Provide the (x, y) coordinate of the cell's center where the given text is located.  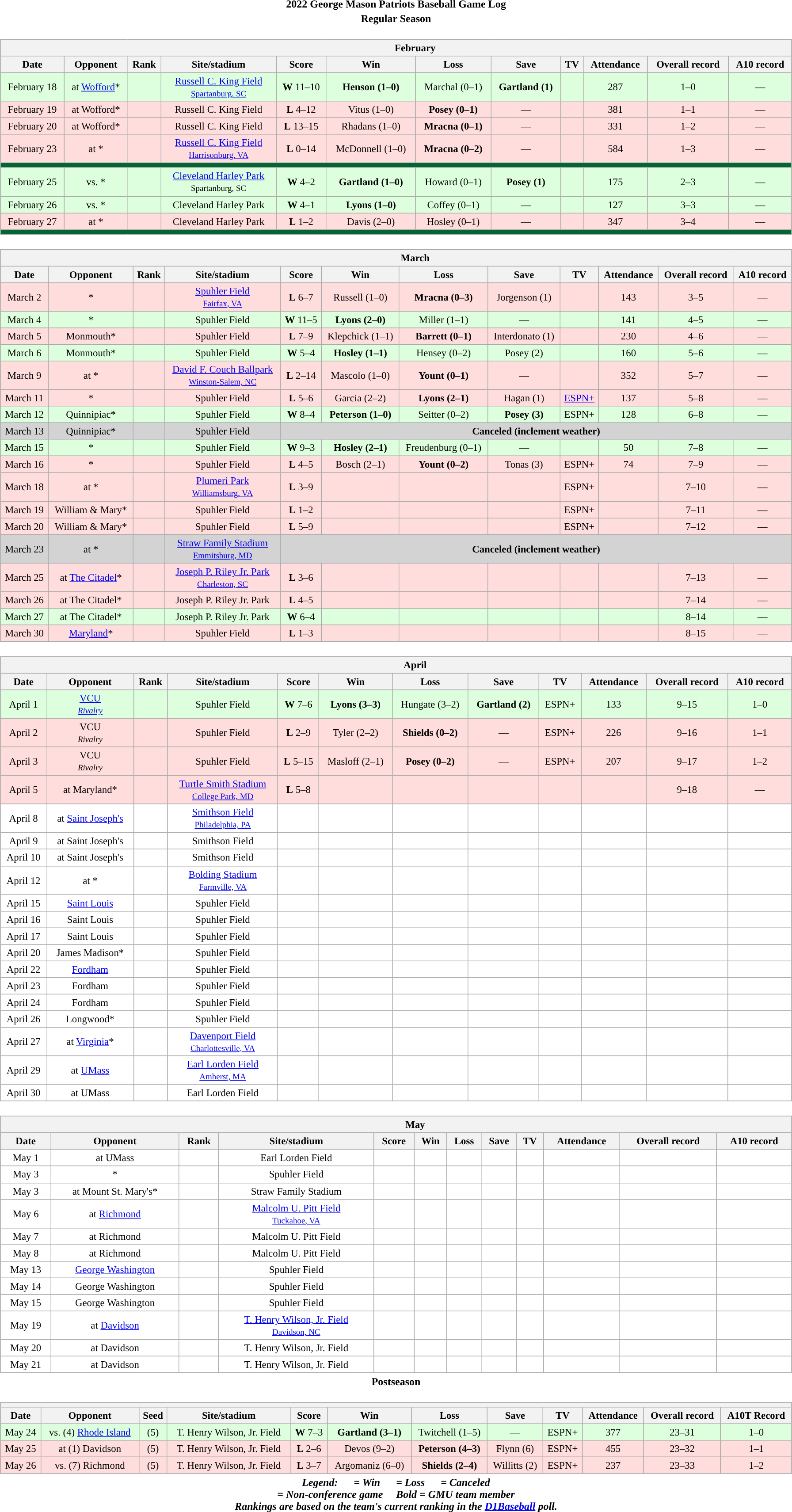
Plumeri ParkWilliamsburg, VA (223, 487)
23–32 (682, 1449)
Straw Family Stadium (296, 1191)
at Maryland* (90, 790)
Yount (0–1) (444, 376)
Lyons (1–0) (371, 205)
Seitter (0–2) (444, 415)
Jorgenson (1) (524, 297)
March 18 (25, 487)
February 19 (33, 110)
L 3–9 (301, 487)
L 6–7 (301, 297)
6–8 (696, 415)
Hosley (1–1) (360, 353)
May 1 (26, 1158)
3–4 (688, 221)
McDonnell (1–0) (371, 149)
April 30 (24, 1093)
237 (613, 1466)
Smithson FieldPhiladelphia, PA (223, 819)
Mracna (0–2) (453, 149)
3–5 (696, 297)
March 16 (25, 465)
352 (628, 376)
Rhadans (1–0) (371, 126)
Shields (0–2) (430, 733)
Longwood* (90, 1019)
L 5–15 (299, 761)
347 (615, 221)
May 26 (21, 1466)
2–3 (688, 182)
7–14 (696, 600)
W 7–6 (299, 705)
Davis (2–0) (371, 221)
L 2–14 (301, 376)
Russell C. King FieldHarrisonburg, VA (219, 149)
April 3 (24, 761)
Henson (1–0) (371, 87)
Gartland (3–1) (369, 1432)
Devos (9–2) (369, 1449)
April 17 (24, 936)
3–3 (688, 205)
Seed (153, 1416)
Klepchick (1–1) (360, 336)
L 3–7 (308, 1466)
7–13 (696, 577)
8–15 (696, 633)
March 20 (25, 526)
Argomaniz (6–0) (369, 1466)
May 14 (26, 1286)
Gartland (1–0) (371, 182)
7–8 (696, 448)
David F. Couch BallparkWinston-Salem, NC (223, 376)
L 5–9 (301, 526)
March (396, 258)
127 (615, 205)
vs. (7) Richmond (90, 1466)
April 10 (24, 857)
May 21 (26, 1364)
133 (613, 705)
Peterson (4–3) (449, 1449)
Shields (2–4) (449, 1466)
4–5 (696, 320)
Turtle Smith StadiumCollege Park, MD (223, 790)
March 23 (25, 549)
May 13 (26, 1269)
May 6 (26, 1214)
Maryland* (91, 633)
9–17 (687, 761)
Masloff (2–1) (356, 761)
March 6 (25, 353)
Garcia (2–2) (360, 398)
Marchal (0–1) (453, 87)
Posey (0–2) (430, 761)
Bosch (2–1) (360, 465)
137 (628, 398)
April 9 (24, 841)
April 26 (24, 1019)
Posey (2) (524, 353)
141 (628, 320)
Posey (3) (524, 415)
Twitchell (1–5) (449, 1432)
April (396, 665)
March 2 (25, 297)
Barrett (0–1) (444, 336)
L 2–9 (299, 733)
L 1–3 (301, 633)
160 (628, 353)
Miller (1–1) (444, 320)
March 27 (25, 617)
February 27 (33, 221)
April 5 (24, 790)
W 6–4 (301, 617)
7–11 (696, 510)
381 (615, 110)
March 11 (25, 398)
50 (628, 448)
L 0–14 (301, 149)
207 (613, 761)
226 (613, 733)
May 25 (21, 1449)
175 (615, 182)
Mracna (0–3) (444, 297)
at Mount St. Mary's* (115, 1191)
Posey (1) (526, 182)
7–10 (696, 487)
Hosley (0–1) (453, 221)
February 25 (33, 182)
W 8–4 (301, 415)
April 16 (24, 919)
74 (628, 465)
9–16 (687, 733)
Cleveland Harley ParkSpartanburg, SC (219, 182)
L 3–6 (301, 577)
April 23 (24, 986)
Hagan (1) (524, 398)
April 12 (24, 880)
at Virginia* (90, 1041)
377 (613, 1432)
Howard (0–1) (453, 182)
Coffey (0–1) (453, 205)
9–18 (687, 790)
February 18 (33, 87)
Vitus (1–0) (371, 110)
L 5–6 (301, 398)
W 5–4 (301, 353)
April 2 (24, 733)
331 (615, 126)
March 19 (25, 510)
Hensey (0–2) (444, 353)
Gartland (1) (526, 87)
March 4 (25, 320)
Joseph P. Riley Jr. ParkCharleston, SC (223, 577)
May 7 (26, 1236)
Posey (0–1) (453, 110)
Hosley (2–1) (360, 448)
T. Henry Wilson, Jr. FieldDavidson, NC (296, 1325)
March 12 (25, 415)
Earl Lorden FieldAmherst, MA (223, 1070)
April 15 (24, 903)
May 19 (26, 1325)
W 11–5 (301, 320)
287 (615, 87)
April 29 (24, 1070)
May 15 (26, 1303)
23–33 (682, 1466)
Russell C. King FieldSpartanburg, SC (219, 87)
Russell (1–0) (360, 297)
7–12 (696, 526)
Willitts (2) (515, 1466)
Lyons (2–0) (360, 320)
143 (628, 297)
April 1 (24, 705)
A10T Record (756, 1416)
March 9 (25, 376)
L 7–9 (301, 336)
584 (615, 149)
March 26 (25, 600)
April 27 (24, 1041)
April 8 (24, 819)
W 7–3 (308, 1432)
March 30 (25, 633)
L 5–8 (299, 790)
Tonas (3) (524, 465)
8–14 (696, 617)
W 11–10 (301, 87)
L 2–6 (308, 1449)
W 9–3 (301, 448)
May 24 (21, 1432)
Tyler (2–2) (356, 733)
James Madison* (90, 952)
February 23 (33, 149)
Gartland (2) (503, 705)
April 20 (24, 952)
Peterson (1–0) (360, 415)
March 5 (25, 336)
5–7 (696, 376)
February 26 (33, 205)
5–8 (696, 398)
March 25 (25, 577)
Hungate (3–2) (430, 705)
128 (628, 415)
W 4–1 (301, 205)
Mascolo (1–0) (360, 376)
April 22 (24, 969)
7–9 (696, 465)
March 15 (25, 448)
230 (628, 336)
L 13–15 (301, 126)
5–6 (696, 353)
Straw Family StadiumEmmitsburg, MD (223, 549)
Bolding StadiumFarmville, VA (223, 880)
vs. (4) Rhode Island (90, 1432)
May (396, 1125)
March 13 (25, 431)
W 4–2 (301, 182)
455 (613, 1449)
L 4–12 (301, 110)
Davenport FieldCharlottesville, VA (223, 1041)
4–6 (696, 336)
Yount (0–2) (444, 465)
Lyons (3–3) (356, 705)
May 8 (26, 1253)
1–3 (688, 149)
23–31 (682, 1432)
Interdonato (1) (524, 336)
Malcolm U. Pitt FieldTuckahoe, VA (296, 1214)
at (1) Davidson (90, 1449)
Lyons (2–1) (444, 398)
Freudenburg (0–1) (444, 448)
May 20 (26, 1348)
February (396, 48)
Spuhler FieldFairfax, VA (223, 297)
April 24 (24, 1002)
February 20 (33, 126)
Mracna (0–1) (453, 126)
Flynn (6) (515, 1449)
9–15 (687, 705)
